Return (X, Y) of the center of cell containing provided text 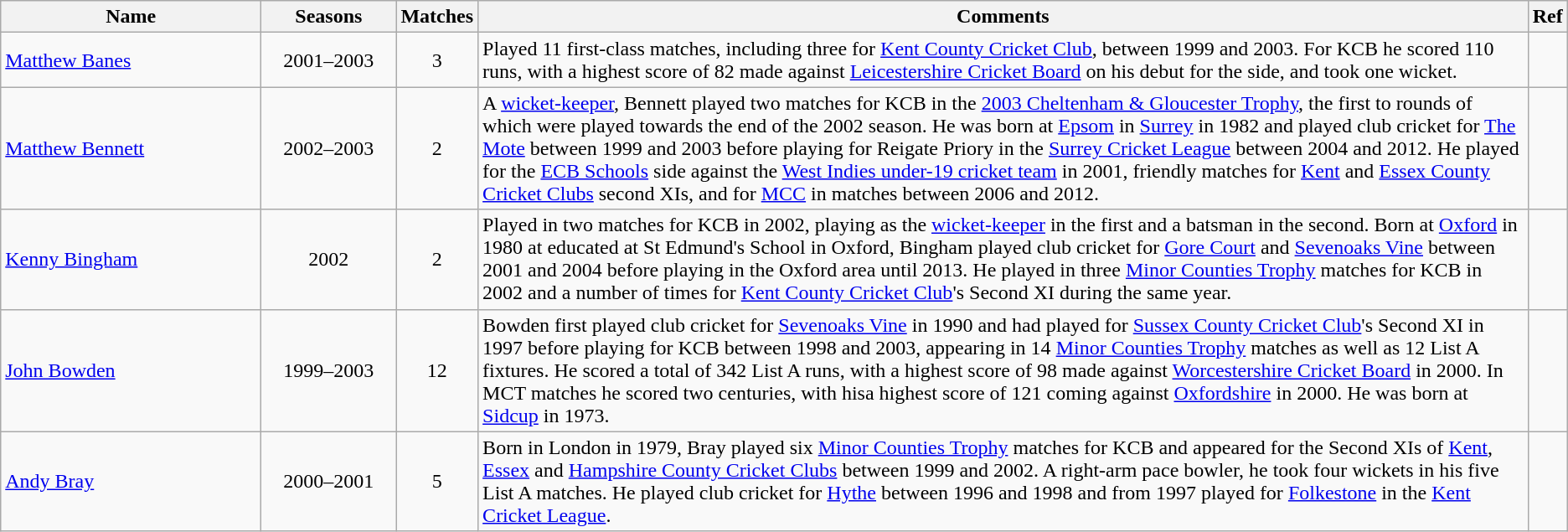
Matthew Bennett (131, 148)
12 (437, 370)
2000–2001 (328, 481)
Ref (1548, 17)
Seasons (328, 17)
Comments (1003, 17)
Kenny Bingham (131, 260)
Andy Bray (131, 481)
1999–2003 (328, 370)
John Bowden (131, 370)
Matches (437, 17)
2002–2003 (328, 148)
3 (437, 60)
5 (437, 481)
Name (131, 17)
2002 (328, 260)
Matthew Banes (131, 60)
2001–2003 (328, 60)
